Locate the cell with the specified text and output its [x, y] center coordinate. 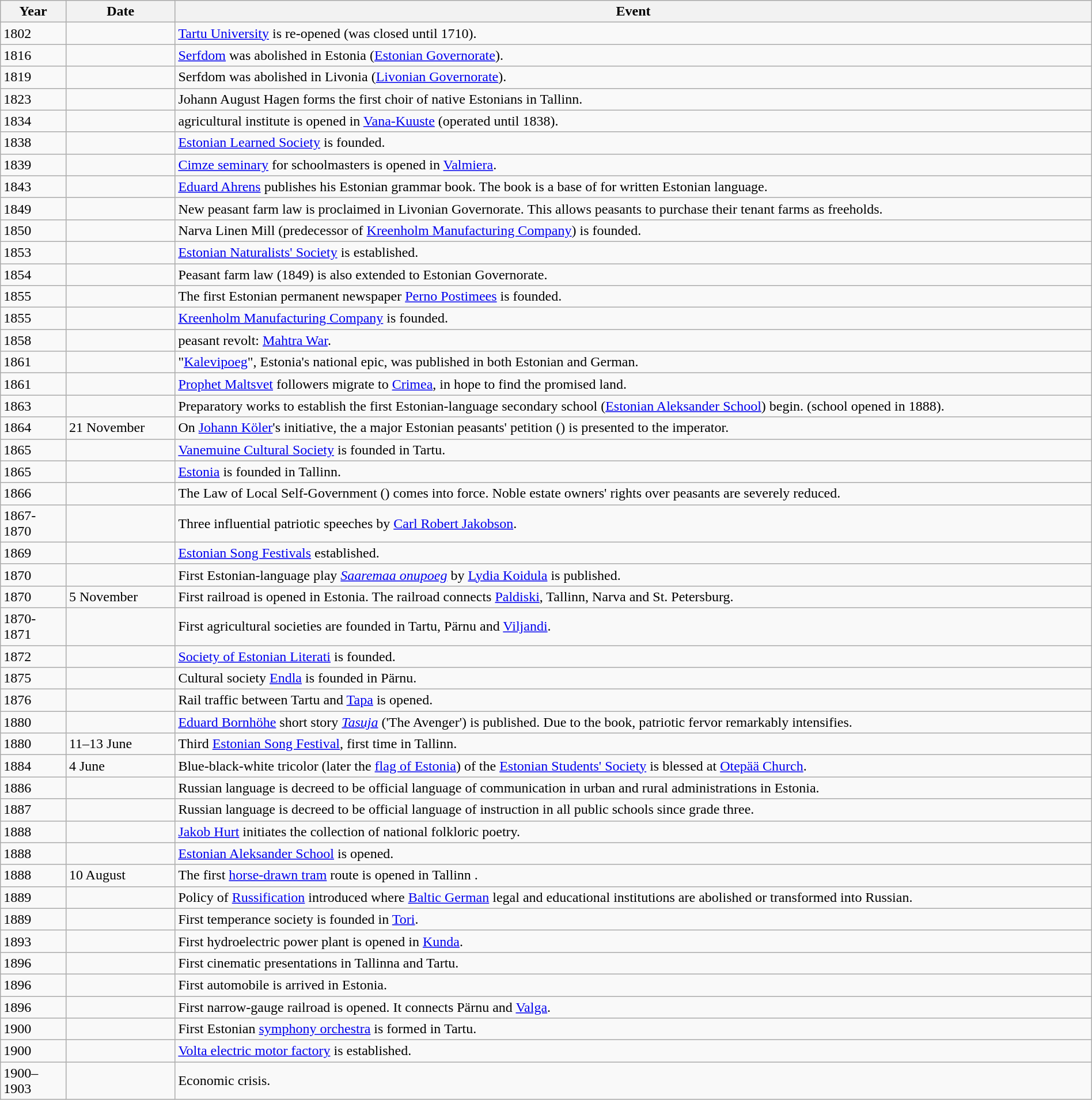
First railroad is opened in Estonia. The railroad connects Paldiski, Tallinn, Narva and St. Petersburg. [634, 597]
1854 [33, 275]
1866 [33, 494]
1839 [33, 165]
1858 [33, 340]
1884 [33, 766]
Prophet Maltsvet followers migrate to Crimea, in hope to find the promised land. [634, 384]
Johann August Hagen forms the first choir of native Estonians in Tallinn. [634, 99]
1893 [33, 941]
21 November [120, 428]
First hydroelectric power plant is opened in Kunda. [634, 941]
1843 [33, 187]
The Law of Local Self-Government () comes into force. Noble estate owners' rights over peasants are severely reduced. [634, 494]
Narva Linen Mill (predecessor of Kreenholm Manufacturing Company) is founded. [634, 230]
Event [634, 12]
Russian language is decreed to be official language of communication in urban and rural administrations in Estonia. [634, 788]
First Estonian symphony orchestra is formed in Tartu. [634, 1029]
The first Estonian permanent newspaper Perno Postimees is founded. [634, 297]
5 November [120, 597]
agricultural institute is opened in Vana-Kuuste (operated until 1838). [634, 121]
1816 [33, 55]
"Kalevipoeg", Estonia's national epic, was published in both Estonian and German. [634, 362]
The first horse-drawn tram route is opened in Tallinn . [634, 875]
Eduard Bornhöhe short story Tasuja ('The Avenger') is published. Due to the book, patriotic fervor remarkably intensifies. [634, 722]
First automobile is arrived in Estonia. [634, 985]
Volta electric motor factory is established. [634, 1051]
Estonian Song Festivals established. [634, 553]
Rail traffic between Tartu and Tapa is opened. [634, 700]
First Estonian-language play Saaremaa onupoeg by Lydia Koidula is published. [634, 575]
1869 [33, 553]
Vanemuine Cultural Society is founded in Tartu. [634, 450]
1802 [33, 33]
Estonian Aleksander School is opened. [634, 854]
1823 [33, 99]
Tartu University is re-opened (was closed until 1710). [634, 33]
Economic crisis. [634, 1080]
Cimze seminary for schoolmasters is opened in Valmiera. [634, 165]
11–13 June [120, 744]
Estonia is founded in Tallinn. [634, 472]
New peasant farm law is proclaimed in Livonian Governorate. This allows peasants to purchase their tenant farms as freeholds. [634, 208]
Three influential patriotic speeches by Carl Robert Jakobson. [634, 523]
First agricultural societies are founded in Tartu, Pärnu and Viljandi. [634, 627]
Serfdom was abolished in Livonia (Livonian Governorate). [634, 77]
Estonian Learned Society is founded. [634, 143]
Third Estonian Song Festival, first time in Tallinn. [634, 744]
peasant revolt: Mahtra War. [634, 340]
Blue-black-white tricolor (later the flag of Estonia) of the Estonian Students' Society is blessed at Otepää Church. [634, 766]
1875 [33, 678]
First temperance society is founded in Tori. [634, 919]
Eduard Ahrens publishes his Estonian grammar book. The book is a base of for written Estonian language. [634, 187]
Peasant farm law (1849) is also extended to Estonian Governorate. [634, 275]
Preparatory works to establish the first Estonian-language secondary school (Estonian Aleksander School) begin. (school opened in 1888). [634, 406]
Serfdom was abolished in Estonia (Estonian Governorate). [634, 55]
4 June [120, 766]
1834 [33, 121]
On Johann Köler's initiative, the a major Estonian peasants' petition () is presented to the imperator. [634, 428]
Jakob Hurt initiates the collection of national folkloric poetry. [634, 832]
1870-1871 [33, 627]
Cultural society Endla is founded in Pärnu. [634, 678]
1838 [33, 143]
Date [120, 12]
1887 [33, 810]
1849 [33, 208]
1886 [33, 788]
Russian language is decreed to be official language of instruction in all public schools since grade three. [634, 810]
10 August [120, 875]
1900–1903 [33, 1080]
1850 [33, 230]
1876 [33, 700]
1867-1870 [33, 523]
Year [33, 12]
First narrow-gauge railroad is opened. It connects Pärnu and Valga. [634, 1007]
Society of Estonian Literati is founded. [634, 656]
1853 [33, 252]
1864 [33, 428]
1819 [33, 77]
Estonian Naturalists' Society is established. [634, 252]
Kreenholm Manufacturing Company is founded. [634, 318]
Policy of Russification introduced where Baltic German legal and educational institutions are abolished or transformed into Russian. [634, 897]
1872 [33, 656]
First cinematic presentations in Tallinna and Tartu. [634, 963]
1863 [33, 406]
